Search for the cell housing the specified text and yield its (X, Y) center coordinate. 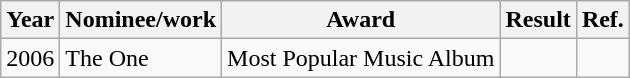
Most Popular Music Album (361, 58)
Ref. (602, 20)
Award (361, 20)
2006 (30, 58)
The One (141, 58)
Year (30, 20)
Result (538, 20)
Nominee/work (141, 20)
